Detect which cell encompasses the target text, then output its [X, Y] center coordinate. 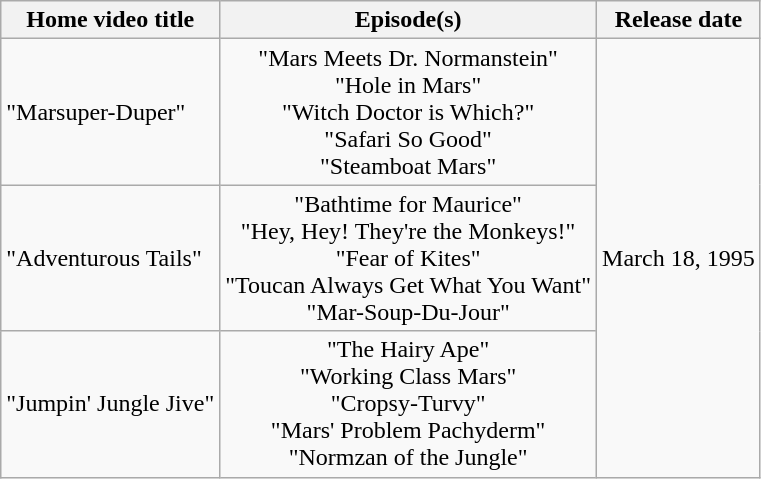
Episode(s) [408, 20]
Release date [679, 20]
"Marsuper-Duper" [110, 112]
"Adventurous Tails" [110, 258]
"The Hairy Ape""Working Class Mars""Cropsy-Turvy""Mars' Problem Pachyderm""Normzan of the Jungle" [408, 404]
"Bathtime for Maurice""Hey, Hey! They're the Monkeys!""Fear of Kites""Toucan Always Get What You Want""Mar-Soup-Du-Jour" [408, 258]
March 18, 1995 [679, 258]
"Jumpin' Jungle Jive" [110, 404]
Home video title [110, 20]
"Mars Meets Dr. Normanstein""Hole in Mars""Witch Doctor is Which?""Safari So Good""Steamboat Mars" [408, 112]
